Provide the (x, y) coordinate of the cell's center where the given text is located.  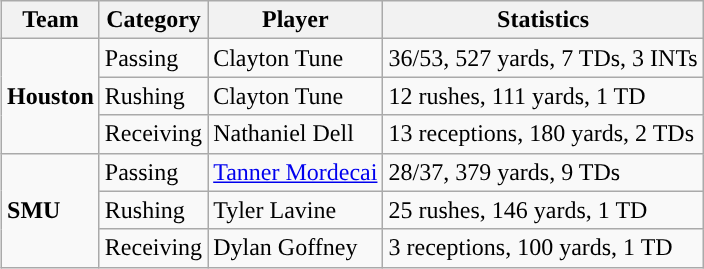
36/53, 527 yards, 7 TDs, 3 INTs (543, 58)
28/37, 379 yards, 9 TDs (543, 172)
25 rushes, 146 yards, 1 TD (543, 210)
Houston (51, 96)
SMU (51, 210)
Statistics (543, 20)
Player (296, 20)
12 rushes, 111 yards, 1 TD (543, 96)
Tanner Mordecai (296, 172)
Tyler Lavine (296, 210)
Dylan Goffney (296, 248)
Team (51, 20)
Nathaniel Dell (296, 134)
3 receptions, 100 yards, 1 TD (543, 248)
13 receptions, 180 yards, 2 TDs (543, 134)
Category (153, 20)
